Provide the (x, y) coordinate of the cell's center where the given text is located.  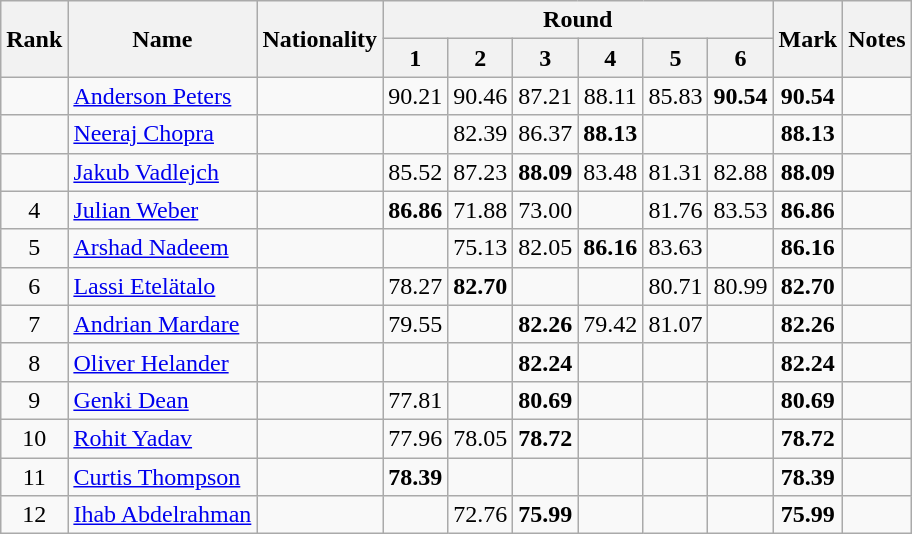
86.37 (546, 134)
Oliver Helander (162, 362)
82.05 (546, 248)
Rohit Yadav (162, 438)
82.39 (480, 134)
9 (34, 400)
Lassi Etelätalo (162, 286)
80.71 (676, 286)
78.05 (480, 438)
3 (546, 58)
88.11 (610, 96)
83.48 (610, 172)
1 (416, 58)
Genki Dean (162, 400)
Arshad Nadeem (162, 248)
85.83 (676, 96)
83.53 (740, 210)
73.00 (546, 210)
Curtis Thompson (162, 477)
90.46 (480, 96)
77.96 (416, 438)
81.31 (676, 172)
8 (34, 362)
87.21 (546, 96)
Mark (808, 39)
78.27 (416, 286)
Andrian Mardare (162, 324)
80.99 (740, 286)
71.88 (480, 210)
Nationality (320, 39)
79.42 (610, 324)
Notes (877, 39)
83.63 (676, 248)
81.07 (676, 324)
90.21 (416, 96)
Rank (34, 39)
85.52 (416, 172)
Jakub Vadlejch (162, 172)
Neeraj Chopra (162, 134)
11 (34, 477)
12 (34, 515)
77.81 (416, 400)
81.76 (676, 210)
Anderson Peters (162, 96)
7 (34, 324)
79.55 (416, 324)
82.88 (740, 172)
72.76 (480, 515)
Ihab Abdelrahman (162, 515)
10 (34, 438)
87.23 (480, 172)
Name (162, 39)
Julian Weber (162, 210)
75.13 (480, 248)
Round (578, 20)
2 (480, 58)
